Identify which cell holds the provided text, then report its (X, Y) central coordinate. 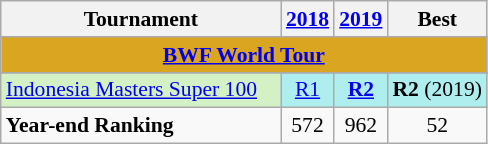
R2 (360, 90)
52 (436, 126)
R1 (308, 90)
Year-end Ranking (141, 126)
2019 (360, 19)
572 (308, 126)
Best (436, 19)
Tournament (141, 19)
R2 (2019) (436, 90)
2018 (308, 19)
BWF World Tour (244, 55)
962 (360, 126)
Indonesia Masters Super 100 (141, 90)
